Return the [X, Y] coordinate for the center point of the cell that contains the specified text.  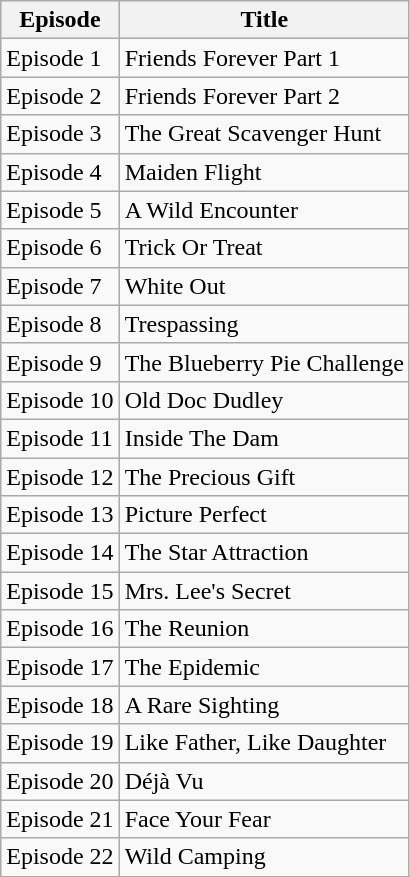
Picture Perfect [264, 515]
The Reunion [264, 629]
White Out [264, 286]
Inside The Dam [264, 438]
Episode 6 [60, 248]
Like Father, Like Daughter [264, 743]
Maiden Flight [264, 172]
Title [264, 20]
The Blueberry Pie Challenge [264, 362]
Old Doc Dudley [264, 400]
Episode 12 [60, 477]
Episode 9 [60, 362]
Episode 22 [60, 857]
Episode 7 [60, 286]
Episode 11 [60, 438]
Episode 3 [60, 134]
Episode 20 [60, 781]
Episode 2 [60, 96]
The Star Attraction [264, 553]
Wild Camping [264, 857]
Trespassing [264, 324]
Episode 4 [60, 172]
Déjà Vu [264, 781]
Episode 13 [60, 515]
A Wild Encounter [264, 210]
The Precious Gift [264, 477]
A Rare Sighting [264, 705]
Episode [60, 20]
The Epidemic [264, 667]
Episode 5 [60, 210]
The Great Scavenger Hunt [264, 134]
Face Your Fear [264, 819]
Trick Or Treat [264, 248]
Episode 14 [60, 553]
Episode 15 [60, 591]
Episode 10 [60, 400]
Episode 1 [60, 58]
Episode 17 [60, 667]
Episode 21 [60, 819]
Mrs. Lee's Secret [264, 591]
Episode 19 [60, 743]
Friends Forever Part 1 [264, 58]
Episode 18 [60, 705]
Friends Forever Part 2 [264, 96]
Episode 8 [60, 324]
Episode 16 [60, 629]
